Provide the (X, Y) coordinate of the cell's center where the given text is located.  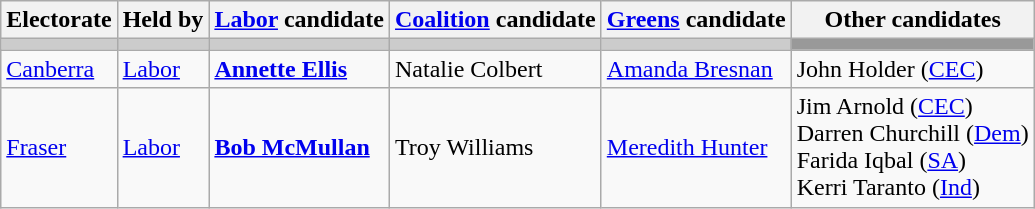
Annette Ellis (300, 69)
Coalition candidate (496, 20)
Amanda Bresnan (696, 69)
Meredith Hunter (696, 148)
Natalie Colbert (496, 69)
Fraser (59, 148)
Greens candidate (696, 20)
Jim Arnold (CEC) Darren Churchill (Dem) Farida Iqbal (SA) Kerri Taranto (Ind) (912, 148)
Held by (163, 20)
Electorate (59, 20)
Canberra (59, 69)
Other candidates (912, 20)
Bob McMullan (300, 148)
Labor candidate (300, 20)
Troy Williams (496, 148)
John Holder (CEC) (912, 69)
